For the text-containing cell, return its midpoint in (x, y) coordinate format. 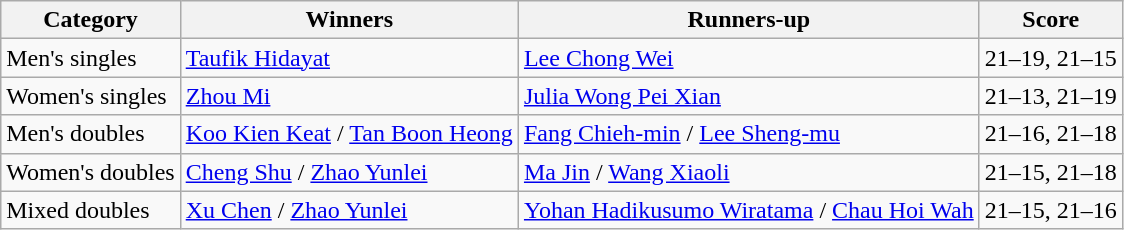
Winners (349, 20)
Women's singles (90, 96)
Koo Kien Keat / Tan Boon Heong (349, 134)
Fang Chieh-min / Lee Sheng-mu (748, 134)
Cheng Shu / Zhao Yunlei (349, 172)
Taufik Hidayat (349, 58)
Women's doubles (90, 172)
Xu Chen / Zhao Yunlei (349, 210)
21–16, 21–18 (1050, 134)
21–13, 21–19 (1050, 96)
21–15, 21–16 (1050, 210)
Ma Jin / Wang Xiaoli (748, 172)
Men's doubles (90, 134)
Lee Chong Wei (748, 58)
Men's singles (90, 58)
Category (90, 20)
Runners-up (748, 20)
Score (1050, 20)
21–19, 21–15 (1050, 58)
Yohan Hadikusumo Wiratama / Chau Hoi Wah (748, 210)
Zhou Mi (349, 96)
21–15, 21–18 (1050, 172)
Mixed doubles (90, 210)
Julia Wong Pei Xian (748, 96)
